From the cell containing the given text, extract its center point as (X, Y) coordinate. 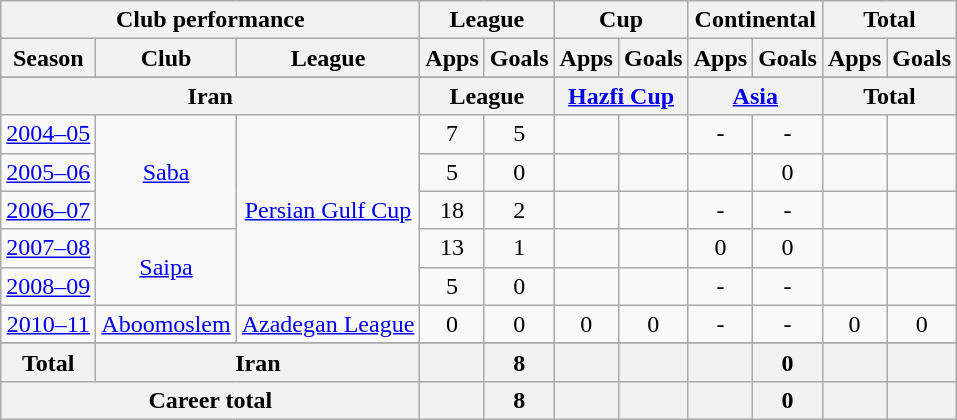
Aboomoslem (166, 324)
2006–07 (48, 210)
Saba (166, 172)
2007–08 (48, 248)
Azadegan League (328, 324)
2005–06 (48, 172)
Season (48, 58)
2008–09 (48, 286)
1 (519, 248)
Continental (755, 20)
Club (166, 58)
7 (452, 134)
Hazfi Cup (621, 96)
Saipa (166, 267)
Asia (755, 96)
2010–11 (48, 324)
Club performance (210, 20)
13 (452, 248)
Career total (210, 400)
2 (519, 210)
Cup (621, 20)
2004–05 (48, 134)
18 (452, 210)
Persian Gulf Cup (328, 210)
